For the text-containing cell, return its midpoint in (x, y) coordinate format. 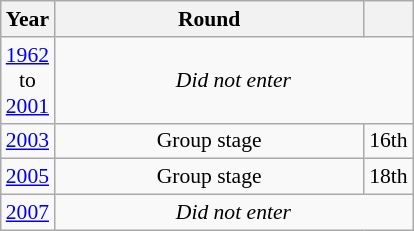
1962to2001 (28, 80)
Round (209, 19)
2005 (28, 177)
18th (388, 177)
16th (388, 141)
2007 (28, 213)
2003 (28, 141)
Year (28, 19)
